Capture the cell that displays the provided text and extract its (X, Y) central coordinate. 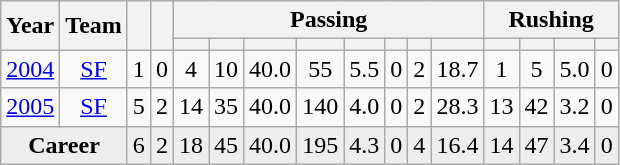
195 (320, 145)
4.0 (364, 107)
5.0 (574, 69)
3.2 (574, 107)
10 (226, 69)
18 (190, 145)
35 (226, 107)
Year (30, 26)
55 (320, 69)
13 (502, 107)
4.3 (364, 145)
3.4 (574, 145)
Rushing (551, 20)
6 (138, 145)
140 (320, 107)
Career (64, 145)
Passing (328, 20)
28.3 (458, 107)
5.5 (364, 69)
45 (226, 145)
18.7 (458, 69)
2004 (30, 69)
42 (536, 107)
Team (94, 26)
47 (536, 145)
16.4 (458, 145)
2005 (30, 107)
